From the cell containing the given text, extract its center point as [x, y] coordinate. 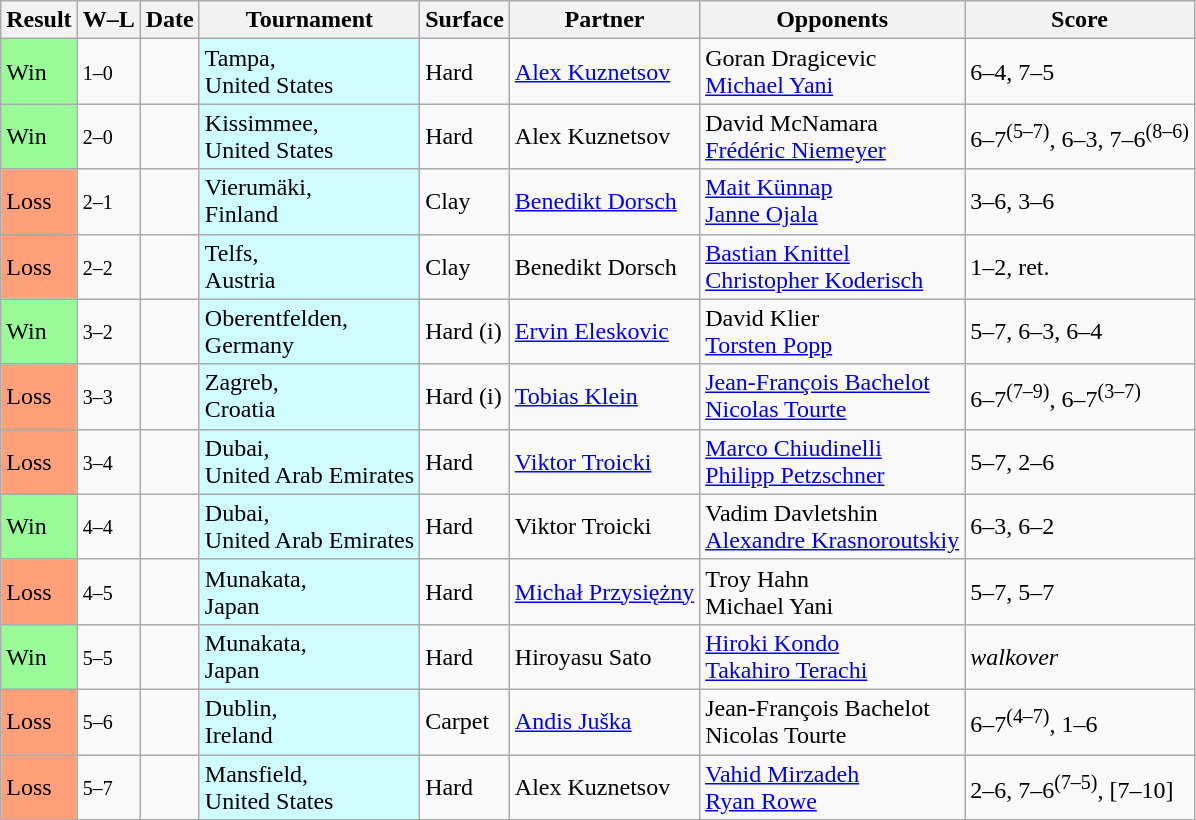
Andis Juška [604, 722]
Bastian Knittel Christopher Koderisch [832, 266]
6–7(4–7), 1–6 [1080, 722]
4–5 [108, 592]
2–6, 7–6(7–5), [7–10] [1080, 786]
Tampa, United States [309, 72]
Date [170, 20]
Opponents [832, 20]
Tournament [309, 20]
Vadim Davletshin Alexandre Krasnoroutskiy [832, 526]
Telfs, Austria [309, 266]
Kissimmee, United States [309, 136]
Result [39, 20]
5–7, 6–3, 6–4 [1080, 332]
5–5 [108, 656]
Oberentfelden, Germany [309, 332]
6–7(5–7), 6–3, 7–6(8–6) [1080, 136]
5–7, 2–6 [1080, 462]
Partner [604, 20]
David McNamara Frédéric Niemeyer [832, 136]
Surface [465, 20]
3–2 [108, 332]
2–2 [108, 266]
3–3 [108, 396]
W–L [108, 20]
4–4 [108, 526]
Ervin Eleskovic [604, 332]
Troy Hahn Michael Yani [832, 592]
2–1 [108, 202]
3–6, 3–6 [1080, 202]
5–7, 5–7 [1080, 592]
walkover [1080, 656]
1–0 [108, 72]
Goran Dragicevic Michael Yani [832, 72]
6–7(7–9), 6–7(3–7) [1080, 396]
6–3, 6–2 [1080, 526]
Mait Künnap Janne Ojala [832, 202]
Hiroki Kondo Takahiro Terachi [832, 656]
Michał Przysiężny [604, 592]
5–6 [108, 722]
Zagreb, Croatia [309, 396]
Dublin, Ireland [309, 722]
3–4 [108, 462]
Tobias Klein [604, 396]
1–2, ret. [1080, 266]
Hiroyasu Sato [604, 656]
6–4, 7–5 [1080, 72]
Marco Chiudinelli Philipp Petzschner [832, 462]
Carpet [465, 722]
5–7 [108, 786]
2–0 [108, 136]
Score [1080, 20]
Vierumäki, Finland [309, 202]
David Klier Torsten Popp [832, 332]
Vahid Mirzadeh Ryan Rowe [832, 786]
Mansfield, United States [309, 786]
